Detect which cell encompasses the target text, then output its [X, Y] center coordinate. 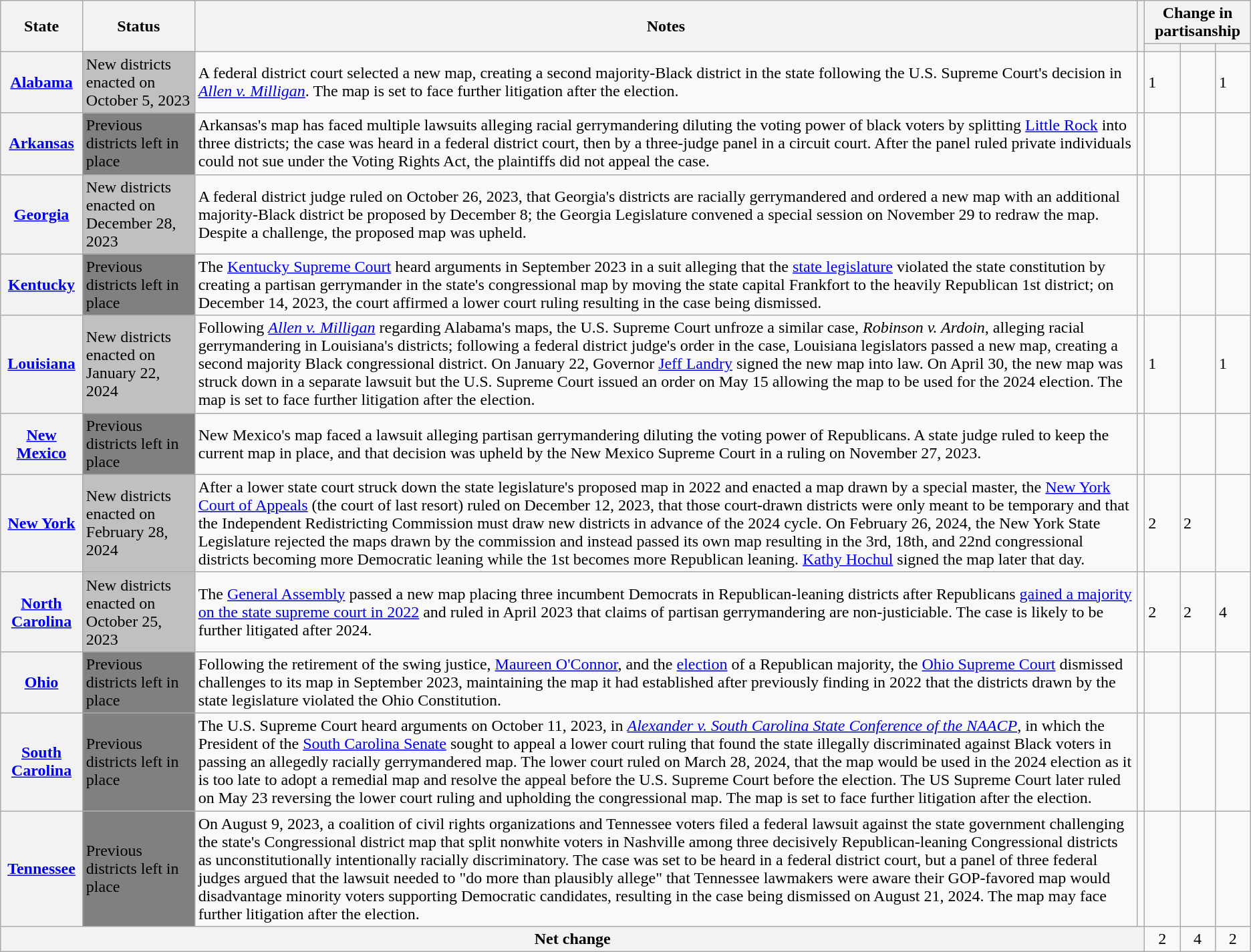
Notes [666, 26]
Ohio [41, 682]
State [41, 26]
Alabama [41, 82]
Kentucky [41, 285]
North Carolina [41, 612]
New York [41, 523]
Change in partisanship [1198, 23]
Georgia [41, 214]
Louisiana [41, 364]
Net change [573, 939]
Arkansas [41, 144]
New districts enacted on October 5, 2023 [138, 82]
New districts enacted on October 25, 2023 [138, 612]
New Mexico [41, 444]
Status [138, 26]
New districts enacted on February 28, 2024 [138, 523]
New districts enacted on December 28, 2023 [138, 214]
New districts enacted on January 22, 2024 [138, 364]
Tennessee [41, 868]
South Carolina [41, 762]
